Search for the cell housing the specified text and yield its (X, Y) center coordinate. 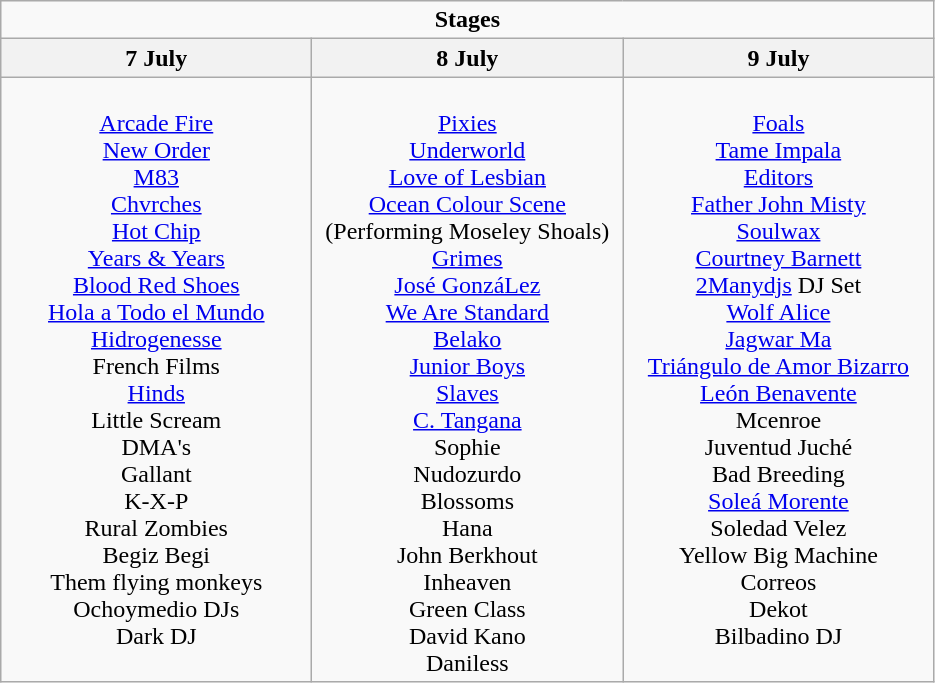
8 July (468, 58)
7 July (156, 58)
9 July (778, 58)
Stages (468, 20)
